Extract the [X, Y] coordinate from the center of the cell holding the provided text.  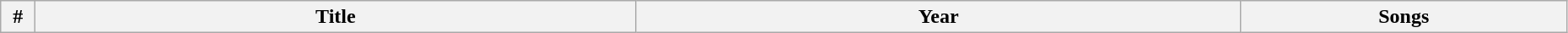
Title [336, 17]
# [19, 17]
Year [938, 17]
Songs [1404, 17]
